From the cell containing the given text, extract its center point as (X, Y) coordinate. 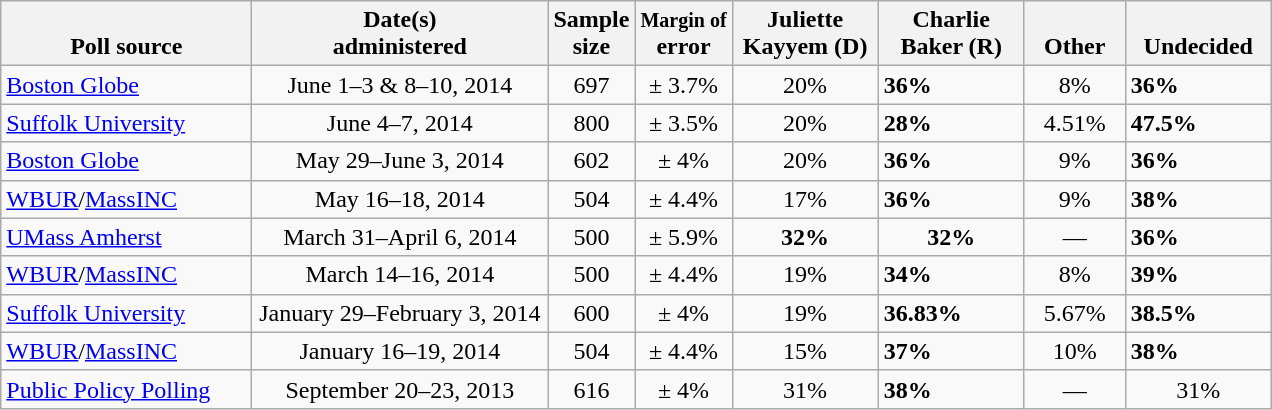
39% (1198, 275)
March 14–16, 2014 (400, 275)
March 31–April 6, 2014 (400, 237)
800 (592, 123)
Undecided (1198, 34)
10% (1074, 351)
May 16–18, 2014 (400, 199)
5.67% (1074, 313)
28% (951, 123)
JulietteKayyem (D) (805, 34)
36.83% (951, 313)
± 3.5% (684, 123)
Margin oferror (684, 34)
Public Policy Polling (126, 389)
37% (951, 351)
602 (592, 161)
17% (805, 199)
616 (592, 389)
UMass Amherst (126, 237)
January 16–19, 2014 (400, 351)
38.5% (1198, 313)
4.51% (1074, 123)
697 (592, 85)
± 3.7% (684, 85)
47.5% (1198, 123)
May 29–June 3, 2014 (400, 161)
34% (951, 275)
Date(s)administered (400, 34)
June 4–7, 2014 (400, 123)
Poll source (126, 34)
600 (592, 313)
15% (805, 351)
Samplesize (592, 34)
CharlieBaker (R) (951, 34)
January 29–February 3, 2014 (400, 313)
September 20–23, 2013 (400, 389)
± 5.9% (684, 237)
Other (1074, 34)
June 1–3 & 8–10, 2014 (400, 85)
